Provide the [x, y] coordinate of the cell's center where the given text is located.  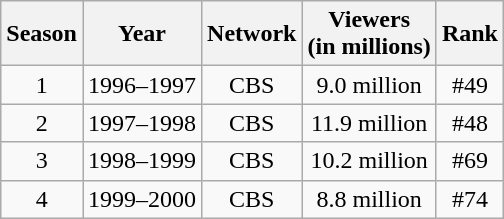
Year [142, 34]
11.9 million [369, 123]
1 [42, 85]
10.2 million [369, 161]
1999–2000 [142, 199]
1996–1997 [142, 85]
1997–1998 [142, 123]
#74 [470, 199]
4 [42, 199]
1998–1999 [142, 161]
3 [42, 161]
#48 [470, 123]
Rank [470, 34]
8.8 million [369, 199]
2 [42, 123]
Season [42, 34]
9.0 million [369, 85]
#49 [470, 85]
#69 [470, 161]
Network [252, 34]
Viewers(in millions) [369, 34]
